Search for the cell housing the specified text and yield its [x, y] center coordinate. 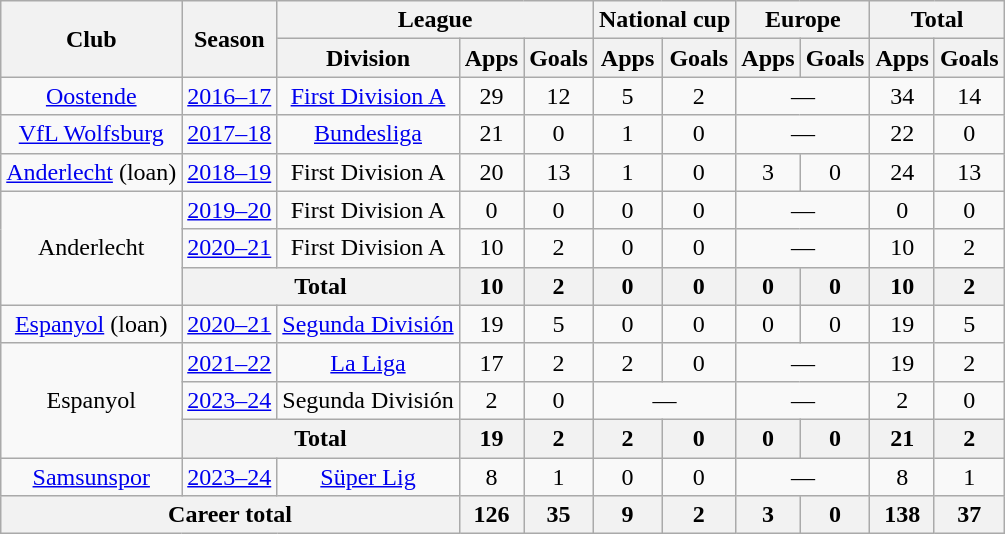
Oostende [92, 96]
138 [902, 515]
Club [92, 39]
Espanyol [92, 400]
National cup [664, 20]
29 [491, 96]
Division [368, 58]
24 [902, 172]
Season [230, 39]
2018–19 [230, 172]
22 [902, 134]
12 [559, 96]
Bundesliga [368, 134]
Anderlecht (loan) [92, 172]
Europe [803, 20]
Samsunspor [92, 477]
2017–18 [230, 134]
2016–17 [230, 96]
Anderlecht [92, 248]
14 [969, 96]
20 [491, 172]
34 [902, 96]
Career total [230, 515]
37 [969, 515]
2019–20 [230, 210]
Espanyol (loan) [92, 324]
League [436, 20]
35 [559, 515]
VfL Wolfsburg [92, 134]
2021–22 [230, 362]
La Liga [368, 362]
126 [491, 515]
9 [627, 515]
Süper Lig [368, 477]
17 [491, 362]
